Detect which cell encompasses the target text, then output its [x, y] center coordinate. 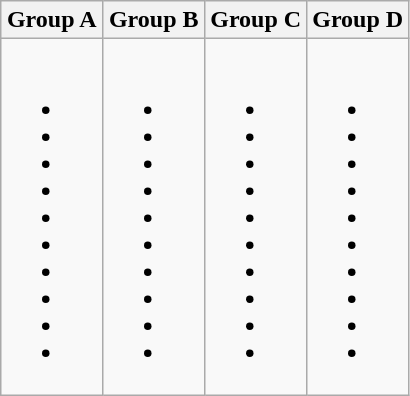
Group B [154, 20]
Group D [358, 20]
Group A [52, 20]
Group C [256, 20]
